Search for the cell housing the specified text and yield its [X, Y] center coordinate. 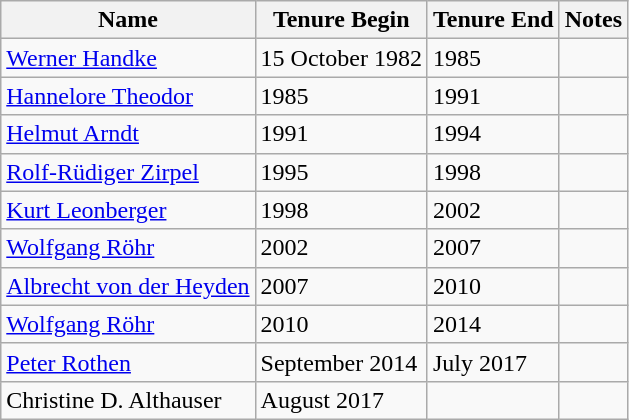
September 2014 [341, 362]
Kurt Leonberger [128, 210]
Peter Rothen [128, 362]
15 October 1982 [341, 58]
July 2017 [493, 362]
Albrecht von der Heyden [128, 286]
Tenure Begin [341, 20]
Name [128, 20]
1994 [493, 134]
Werner Handke [128, 58]
Helmut Arndt [128, 134]
2014 [493, 324]
1995 [341, 172]
Notes [593, 20]
Tenure End [493, 20]
Rolf-Rüdiger Zirpel [128, 172]
Christine D. Althauser [128, 400]
August 2017 [341, 400]
Hannelore Theodor [128, 96]
